Return [x, y] of the center of cell containing provided text 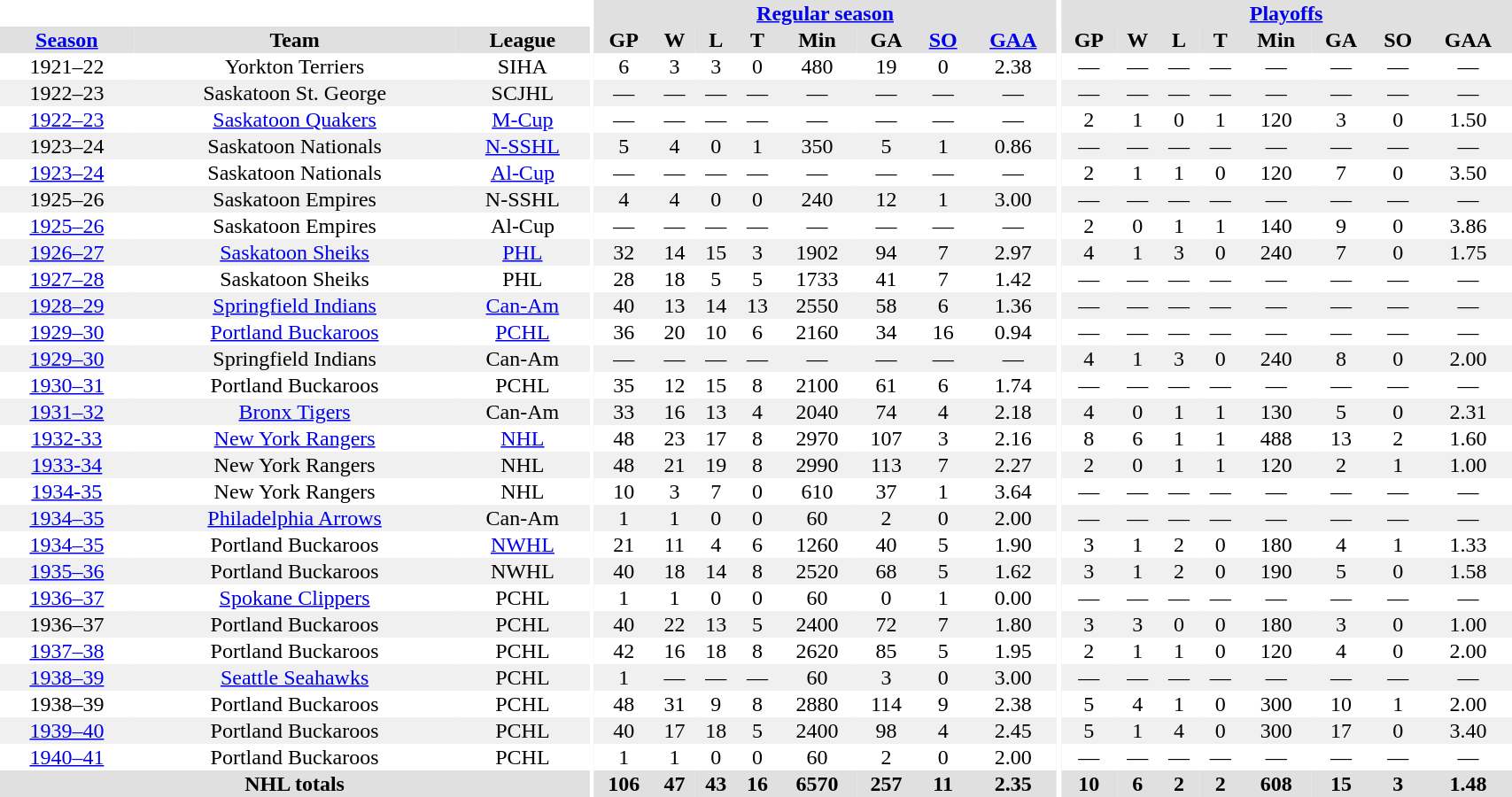
35 [624, 385]
85 [887, 651]
1.62 [1013, 571]
98 [887, 731]
140 [1276, 226]
58 [887, 306]
47 [675, 784]
Season [67, 40]
2.16 [1013, 438]
M-Cup [523, 120]
1.48 [1469, 784]
1.74 [1013, 385]
68 [887, 571]
1.36 [1013, 306]
2970 [817, 438]
43 [716, 784]
2100 [817, 385]
SCJHL [523, 93]
Regular season [825, 13]
94 [887, 252]
Yorkton Terriers [295, 66]
3.40 [1469, 731]
2.18 [1013, 412]
36 [624, 332]
1733 [817, 279]
NHL totals [294, 784]
1902 [817, 252]
2160 [817, 332]
72 [887, 624]
1.58 [1469, 571]
2880 [817, 704]
1937–38 [67, 651]
1.33 [1469, 545]
0.00 [1013, 598]
6570 [817, 784]
1927–28 [67, 279]
28 [624, 279]
114 [887, 704]
1940–41 [67, 757]
1930–31 [67, 385]
1926–27 [67, 252]
1932-33 [67, 438]
61 [887, 385]
130 [1276, 412]
22 [675, 624]
610 [817, 491]
1.80 [1013, 624]
1.75 [1469, 252]
Saskatoon St. George [295, 93]
34 [887, 332]
113 [887, 465]
1931–32 [67, 412]
Bronx Tigers [295, 412]
SIHA [523, 66]
1.95 [1013, 651]
1933-34 [67, 465]
2.35 [1013, 784]
37 [887, 491]
1934-35 [67, 491]
League [523, 40]
2.31 [1469, 412]
31 [675, 704]
608 [1276, 784]
257 [887, 784]
Team [295, 40]
1260 [817, 545]
0.94 [1013, 332]
1.90 [1013, 545]
1.42 [1013, 279]
Philadelphia Arrows [295, 518]
20 [675, 332]
41 [887, 279]
2040 [817, 412]
42 [624, 651]
3.50 [1469, 173]
32 [624, 252]
1935–36 [67, 571]
1939–40 [67, 731]
480 [817, 66]
Saskatoon Quakers [295, 120]
2620 [817, 651]
Seattle Seahawks [295, 677]
1928–29 [67, 306]
190 [1276, 571]
Playoffs [1286, 13]
1.60 [1469, 438]
33 [624, 412]
2990 [817, 465]
Spokane Clippers [295, 598]
2520 [817, 571]
488 [1276, 438]
2.45 [1013, 731]
2550 [817, 306]
1921–22 [67, 66]
107 [887, 438]
3.86 [1469, 226]
106 [624, 784]
0.86 [1013, 146]
2.97 [1013, 252]
2.27 [1013, 465]
23 [675, 438]
74 [887, 412]
350 [817, 146]
1.50 [1469, 120]
3.64 [1013, 491]
